Output the [X, Y] coordinate of the center of the cell containing the given text.  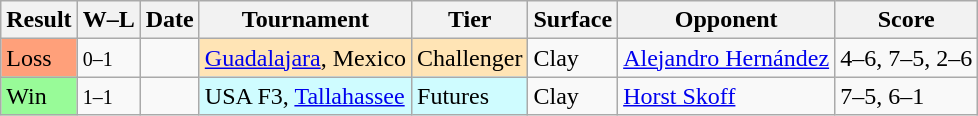
1–1 [108, 96]
Result [39, 20]
Score [906, 20]
4–6, 7–5, 2–6 [906, 58]
Alejandro Hernández [726, 58]
7–5, 6–1 [906, 96]
Challenger [470, 58]
Surface [573, 20]
Tournament [305, 20]
Loss [39, 58]
Guadalajara, Mexico [305, 58]
Opponent [726, 20]
Futures [470, 96]
0–1 [108, 58]
Win [39, 96]
USA F3, Tallahassee [305, 96]
Date [170, 20]
W–L [108, 20]
Horst Skoff [726, 96]
Tier [470, 20]
